Return [x, y] of the center of cell containing provided text 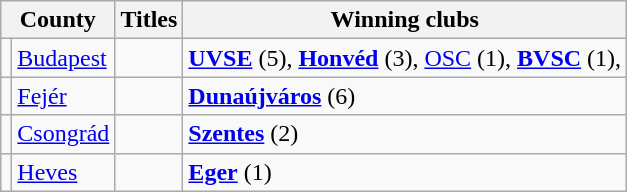
Dunaújváros (6) [405, 96]
Winning clubs [405, 20]
Heves [64, 172]
Budapest [64, 58]
Szentes (2) [405, 134]
Eger (1) [405, 172]
Fejér [64, 96]
Titles [149, 20]
UVSE (5), Honvéd (3), OSC (1), BVSC (1), [405, 58]
County [58, 20]
Csongrád [64, 134]
